Search for the cell housing the specified text and yield its (X, Y) center coordinate. 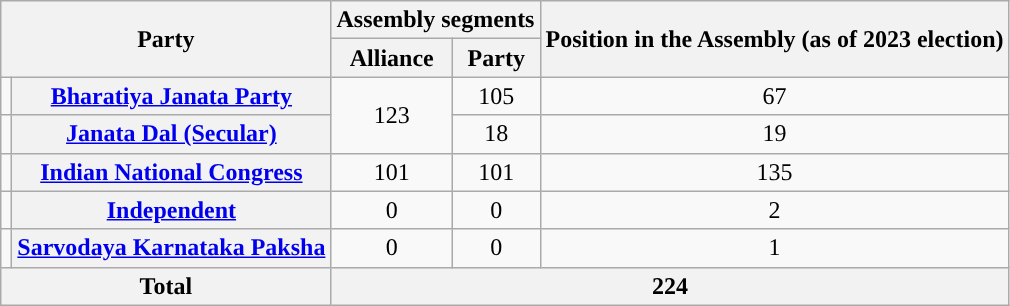
Independent (172, 210)
Alliance (392, 58)
2 (774, 210)
Total (166, 286)
18 (496, 134)
135 (774, 172)
105 (496, 96)
Janata Dal (Secular) (172, 134)
Sarvodaya Karnataka Paksha (172, 248)
Position in the Assembly (as of 2023 election) (774, 39)
67 (774, 96)
Bharatiya Janata Party (172, 96)
1 (774, 248)
224 (670, 286)
Indian National Congress (172, 172)
19 (774, 134)
Assembly segments (436, 20)
123 (392, 115)
